Scan for the cell matching the given text and deliver its (X, Y) coordinate at center. 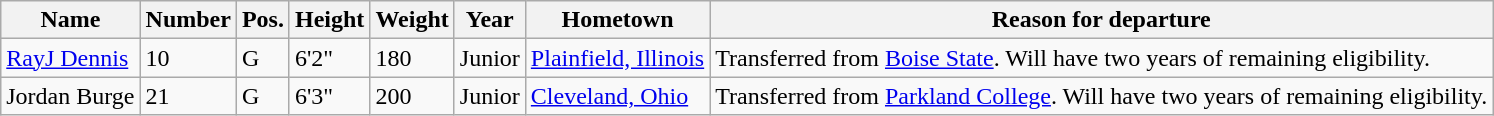
RayJ Dennis (70, 58)
Year (490, 20)
10 (188, 58)
Transferred from Parkland College. Will have two years of remaining eligibility. (1102, 96)
Height (329, 20)
6'2" (329, 58)
Weight (412, 20)
Name (70, 20)
Number (188, 20)
Transferred from Boise State. Will have two years of remaining eligibility. (1102, 58)
Reason for departure (1102, 20)
6'3" (329, 96)
Cleveland, Ohio (617, 96)
Hometown (617, 20)
180 (412, 58)
Plainfield, Illinois (617, 58)
21 (188, 96)
Pos. (262, 20)
200 (412, 96)
Jordan Burge (70, 96)
